Provide the (X, Y) coordinate of the cell's center where the given text is located.  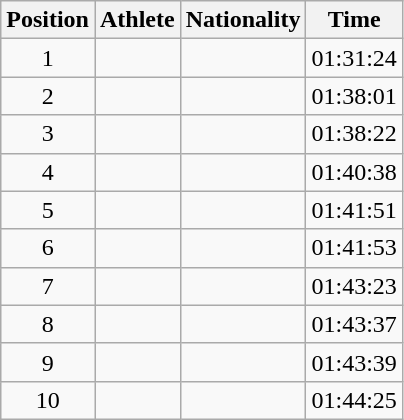
8 (48, 324)
2 (48, 96)
6 (48, 248)
01:43:39 (354, 362)
Time (354, 20)
3 (48, 134)
01:41:51 (354, 210)
10 (48, 400)
4 (48, 172)
01:41:53 (354, 248)
9 (48, 362)
01:40:38 (354, 172)
01:38:22 (354, 134)
5 (48, 210)
7 (48, 286)
1 (48, 58)
01:43:37 (354, 324)
01:31:24 (354, 58)
Position (48, 20)
Athlete (137, 20)
Nationality (243, 20)
01:43:23 (354, 286)
01:38:01 (354, 96)
01:44:25 (354, 400)
